Return [x, y] of the center of cell containing provided text 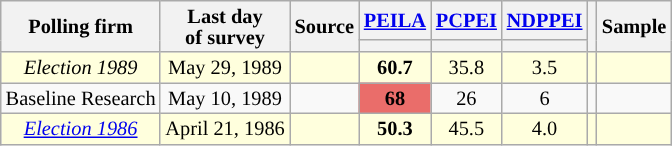
26 [466, 98]
May 29, 1989 [224, 68]
Polling firm [81, 26]
45.5 [466, 128]
3.5 [545, 68]
Election 1986 [81, 128]
NDPPEI [545, 20]
6 [545, 98]
Sample [634, 26]
35.8 [466, 68]
PCPEI [466, 20]
Last day of survey [224, 26]
50.3 [395, 128]
Source [324, 26]
4.0 [545, 128]
PEILA [395, 20]
May 10, 1989 [224, 98]
April 21, 1986 [224, 128]
60.7 [395, 68]
Baseline Research [81, 98]
68 [395, 98]
Election 1989 [81, 68]
